Locate the cell with the specified text and output its [x, y] center coordinate. 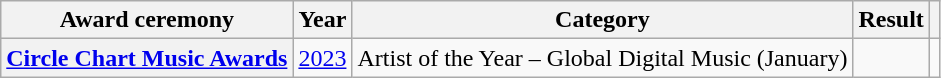
Result [891, 20]
Award ceremony [147, 20]
Category [602, 20]
Artist of the Year – Global Digital Music (January) [602, 58]
Year [322, 20]
Circle Chart Music Awards [147, 58]
2023 [322, 58]
